Locate the cell with the specified text and output its (X, Y) center coordinate. 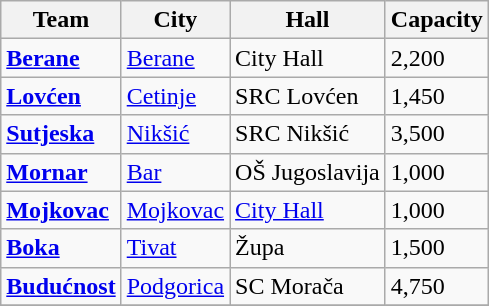
City (175, 20)
3,500 (436, 134)
Cetinje (175, 96)
SC Morača (308, 286)
OŠ Jugoslavija (308, 172)
Team (61, 20)
Tivat (175, 248)
Podgorica (175, 286)
Budućnost (61, 286)
1,450 (436, 96)
Sutjeska (61, 134)
Lovćen (61, 96)
Župa (308, 248)
SRC Nikšić (308, 134)
Bar (175, 172)
1,500 (436, 248)
SRC Lovćen (308, 96)
Capacity (436, 20)
Hall (308, 20)
Nikšić (175, 134)
Boka (61, 248)
Mornar (61, 172)
4,750 (436, 286)
2,200 (436, 58)
